Return the (x, y) coordinate for the center point of the cell that contains the specified text.  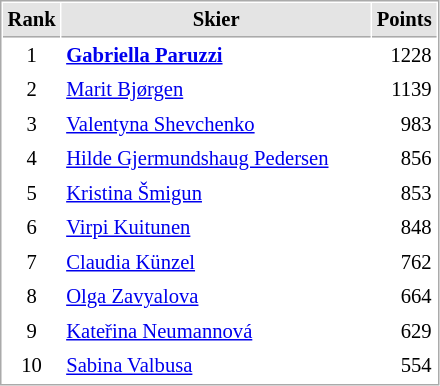
1 (32, 56)
Sabina Valbusa (216, 366)
9 (32, 332)
Olga Zavyalova (216, 296)
Claudia Künzel (216, 262)
554 (404, 366)
664 (404, 296)
Hilde Gjermundshaug Pedersen (216, 158)
Points (404, 20)
10 (32, 366)
6 (32, 228)
7 (32, 262)
Virpi Kuitunen (216, 228)
629 (404, 332)
Rank (32, 20)
856 (404, 158)
762 (404, 262)
4 (32, 158)
853 (404, 194)
983 (404, 124)
Marit Bjørgen (216, 90)
5 (32, 194)
1228 (404, 56)
848 (404, 228)
Skier (216, 20)
Kateřina Neumannová (216, 332)
8 (32, 296)
1139 (404, 90)
Gabriella Paruzzi (216, 56)
Valentyna Shevchenko (216, 124)
Kristina Šmigun (216, 194)
3 (32, 124)
2 (32, 90)
